Return (x, y) of the center of cell containing provided text 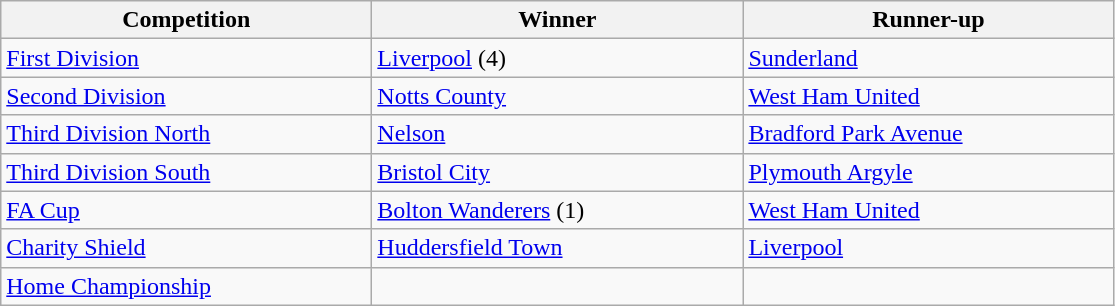
First Division (186, 58)
Home Championship (186, 286)
Competition (186, 20)
Charity Shield (186, 248)
Third Division South (186, 172)
Bristol City (558, 172)
Bradford Park Avenue (928, 134)
Huddersfield Town (558, 248)
FA Cup (186, 210)
Plymouth Argyle (928, 172)
Sunderland (928, 58)
Winner (558, 20)
Liverpool (928, 248)
Notts County (558, 96)
Bolton Wanderers (1) (558, 210)
Runner-up (928, 20)
Second Division (186, 96)
Liverpool (4) (558, 58)
Nelson (558, 134)
Third Division North (186, 134)
